Identify which cell holds the provided text, then report its [x, y] central coordinate. 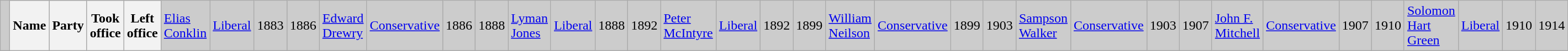
Sampson Walker [1043, 26]
William Neilson [851, 26]
Name [30, 26]
Left office [142, 26]
Elias Conklin [185, 26]
1914 [1552, 26]
Lyman Jones [530, 26]
Edward Drewry [343, 26]
John F. Mitchell [1237, 26]
1883 [271, 26]
Solomon Hart Green [1431, 26]
Took office [105, 26]
Peter McIntyre [688, 26]
Party [68, 26]
